Return the [x, y] coordinate for the center point of the cell that contains the specified text.  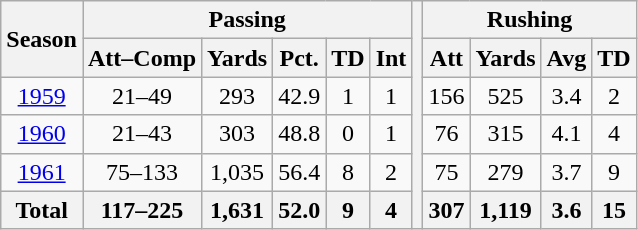
52.0 [300, 210]
293 [238, 96]
Att–Comp [142, 58]
21–43 [142, 134]
Rushing [530, 20]
48.8 [300, 134]
525 [506, 96]
56.4 [300, 172]
117–225 [142, 210]
0 [348, 134]
15 [614, 210]
76 [446, 134]
4.1 [566, 134]
Season [42, 39]
Int [391, 58]
279 [506, 172]
Att [446, 58]
1960 [42, 134]
Pct. [300, 58]
3.7 [566, 172]
315 [506, 134]
303 [238, 134]
3.6 [566, 210]
1,119 [506, 210]
156 [446, 96]
1,035 [238, 172]
3.4 [566, 96]
1,631 [238, 210]
Avg [566, 58]
Passing [246, 20]
42.9 [300, 96]
1961 [42, 172]
75–133 [142, 172]
Total [42, 210]
1959 [42, 96]
8 [348, 172]
75 [446, 172]
21–49 [142, 96]
307 [446, 210]
